Return the [x, y] coordinate for the center point of the cell that contains the specified text.  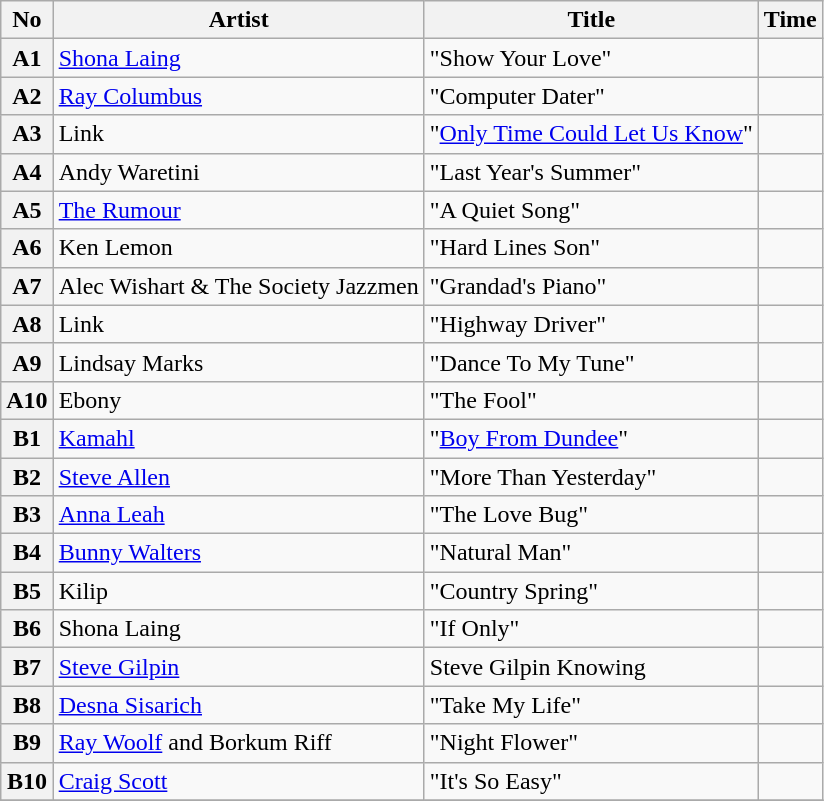
Ken Lemon [238, 248]
Steve Gilpin Knowing [591, 667]
A8 [27, 324]
B8 [27, 705]
Title [591, 20]
"Boy From Dundee" [591, 438]
A6 [27, 248]
B6 [27, 629]
Desna Sisarich [238, 705]
Steve Allen [238, 477]
"Highway Driver" [591, 324]
B7 [27, 667]
"It's So Easy" [591, 781]
"Hard Lines Son" [591, 248]
"Computer Dater" [591, 96]
"Night Flower" [591, 743]
"More Than Yesterday" [591, 477]
"A Quiet Song" [591, 210]
Andy Waretini [238, 172]
Time [790, 20]
Artist [238, 20]
Ray Columbus [238, 96]
A1 [27, 58]
Kamahl [238, 438]
Kilip [238, 591]
"Last Year's Summer" [591, 172]
A10 [27, 400]
B3 [27, 515]
Bunny Walters [238, 553]
B2 [27, 477]
B4 [27, 553]
B9 [27, 743]
"Take My Life" [591, 705]
Ray Woolf and Borkum Riff [238, 743]
A2 [27, 96]
B10 [27, 781]
Lindsay Marks [238, 362]
"If Only" [591, 629]
"Dance To My Tune" [591, 362]
A9 [27, 362]
"The Love Bug" [591, 515]
"Show Your Love" [591, 58]
"Only Time Could Let Us Know" [591, 134]
Anna Leah [238, 515]
The Rumour [238, 210]
"Grandad's Piano" [591, 286]
Steve Gilpin [238, 667]
A7 [27, 286]
A5 [27, 210]
No [27, 20]
Ebony [238, 400]
"Natural Man" [591, 553]
"Country Spring" [591, 591]
A3 [27, 134]
"The Fool" [591, 400]
B1 [27, 438]
Alec Wishart & The Society Jazzmen [238, 286]
A4 [27, 172]
Craig Scott [238, 781]
B5 [27, 591]
